Pinpoint the cell where the given text exists, returning its [X, Y] midpoint coordinate. 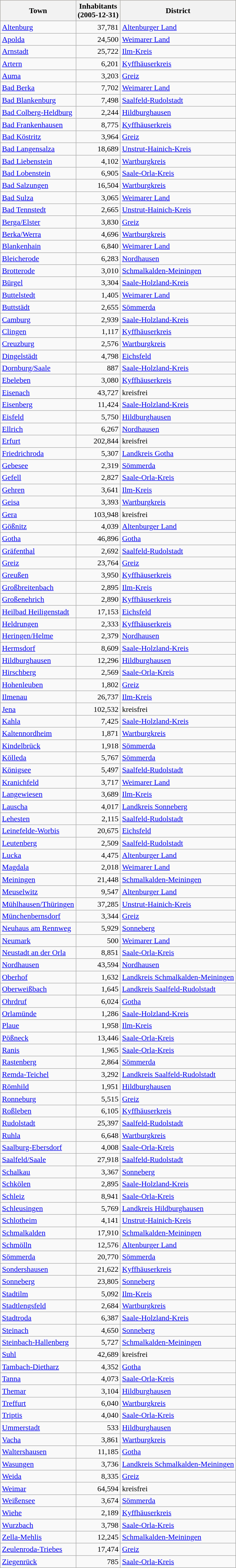
4,039 [98, 526]
3,830 [98, 222]
102,532 [98, 709]
785 [98, 1562]
1,958 [98, 1026]
Blankenhain [38, 246]
Plaue [38, 1026]
Großbreitenbach [38, 587]
3,344 [98, 916]
Eisenberg [38, 405]
Saalburg-Ebersdorf [38, 1148]
Auma [38, 76]
Weißensee [38, 1500]
Themar [38, 1391]
3,065 [98, 198]
Leinefelde-Worbis [38, 831]
21,622 [98, 1269]
Schleiz [38, 1196]
3,689 [98, 794]
Schleusingen [38, 1208]
Ruhla [38, 1135]
Ebeleben [38, 380]
Orlamünde [38, 1014]
Sondershausen [38, 1269]
Bad Sulza [38, 198]
103,948 [98, 514]
3,964 [98, 137]
43,727 [98, 393]
Steinbach-Hallenberg [38, 1342]
Schlotheim [38, 1221]
Erfurt [38, 441]
6,201 [98, 64]
2,244 [98, 112]
1,286 [98, 1014]
1,871 [98, 733]
3,674 [98, 1500]
2,665 [98, 210]
13,446 [98, 1038]
4,475 [98, 855]
Friedrichroda [38, 453]
17,910 [98, 1233]
Ronneburg [38, 1099]
3,861 [98, 1440]
Arnstadt [38, 52]
Weida [38, 1476]
Schkölen [38, 1184]
Berka/Werra [38, 234]
Altenburg [38, 27]
1,632 [98, 977]
Dornburg/Saale [38, 368]
Hermsdorf [38, 648]
Bad Tennstedt [38, 210]
Gera [38, 514]
Suhl [38, 1355]
18,689 [98, 149]
5,307 [98, 453]
7,498 [98, 100]
2,018 [98, 867]
6,905 [98, 173]
4,008 [98, 1148]
42,689 [98, 1355]
4,141 [98, 1221]
4,696 [98, 234]
Ilmenau [38, 697]
1,117 [98, 331]
Hohenleuben [38, 685]
3,104 [98, 1391]
12,245 [98, 1537]
Heringen/Helme [38, 636]
20,770 [98, 1257]
Schalkau [38, 1172]
2,692 [98, 551]
Bad Blankenburg [38, 100]
5,929 [98, 928]
Neuhaus am Rennweg [38, 928]
Königsee [38, 770]
Rudolstadt [38, 1123]
Ellrich [38, 429]
1,918 [98, 746]
23,805 [98, 1281]
Kölleda [38, 758]
500 [98, 940]
2,569 [98, 673]
8,941 [98, 1196]
7,425 [98, 721]
Kranichfeld [38, 782]
Zella-Mehlis [38, 1537]
20,675 [98, 831]
2,655 [98, 307]
64,594 [98, 1488]
26,737 [98, 697]
5,727 [98, 1342]
1,965 [98, 1050]
24,500 [98, 39]
Stadtroda [38, 1318]
Weimar [38, 1488]
16,504 [98, 186]
Schmalkalden [38, 1233]
Lauscha [38, 807]
Landkreis Sonneberg [178, 807]
Steinach [38, 1330]
533 [98, 1428]
Rastenberg [38, 1062]
6,387 [98, 1318]
Wasungen [38, 1464]
6,105 [98, 1111]
Clingen [38, 331]
Ohrdruf [38, 1001]
2,684 [98, 1306]
Treffurt [38, 1403]
Stadtlengsfeld [38, 1306]
6,024 [98, 1001]
Vacha [38, 1440]
Bad Salzungen [38, 186]
5,769 [98, 1208]
Artern [38, 64]
Buttstädt [38, 307]
3,798 [98, 1525]
12,576 [98, 1245]
3,010 [98, 271]
Bad Langensalza [38, 149]
202,844 [98, 441]
Pößneck [38, 1038]
2,509 [98, 843]
4,352 [98, 1367]
3,717 [98, 782]
5,767 [98, 758]
4,650 [98, 1330]
4,102 [98, 161]
Inhabitants (2005-12-31) [98, 11]
3,367 [98, 1172]
Kahla [38, 721]
Bad Colberg-Heldburg [38, 112]
District [178, 11]
Waltershausen [38, 1452]
2,379 [98, 636]
Apolda [38, 39]
Zeulenroda-Triebes [38, 1549]
17,474 [98, 1549]
17,153 [98, 612]
1,405 [98, 295]
Saalfeld/Saale [38, 1160]
3,736 [98, 1464]
5,515 [98, 1099]
1,951 [98, 1086]
Landkreis Hildburghausen [178, 1208]
12,296 [98, 660]
Camburg [38, 319]
Bad Berka [38, 88]
8,335 [98, 1476]
2,576 [98, 344]
6,840 [98, 246]
2,827 [98, 478]
3,080 [98, 380]
4,798 [98, 356]
Hirschberg [38, 673]
Roßleben [38, 1111]
9,547 [98, 892]
1,645 [98, 989]
2,319 [98, 466]
Remda-Teichel [38, 1074]
3,203 [98, 76]
Kaltennordheim [38, 733]
46,896 [98, 538]
4,017 [98, 807]
Brotterode [38, 271]
4,040 [98, 1415]
Tanna [38, 1379]
Greußen [38, 575]
Bad Lobenstein [38, 173]
2,115 [98, 819]
5,497 [98, 770]
Langewiesen [38, 794]
Mühlhausen/Thüringen [38, 904]
Bad Liebenstein [38, 161]
Ziegenrück [38, 1562]
Bleicherode [38, 259]
2,333 [98, 624]
11,185 [98, 1452]
6,040 [98, 1403]
Magdala [38, 867]
7,702 [98, 88]
5,750 [98, 417]
Oberhof [38, 977]
Lucka [38, 855]
43,594 [98, 965]
27,918 [98, 1160]
Bürgel [38, 283]
2,890 [98, 600]
Heldrungen [38, 624]
8,609 [98, 648]
37,285 [98, 904]
Buttelstedt [38, 295]
Kindelbrück [38, 746]
25,722 [98, 52]
3,393 [98, 502]
Gebesee [38, 466]
8,775 [98, 124]
2,864 [98, 1062]
Berga/Elster [38, 222]
Meiningen [38, 880]
Lehesten [38, 819]
25,397 [98, 1123]
Leutenberg [38, 843]
6,283 [98, 259]
21,448 [98, 880]
Dingelstädt [38, 356]
Gößnitz [38, 526]
Landkreis Gotha [178, 453]
Römhild [38, 1086]
Bad Köstritz [38, 137]
Münchenbernsdorf [38, 916]
Jena [38, 709]
Gehren [38, 490]
Gefell [38, 478]
Town [38, 11]
3,641 [98, 490]
3,292 [98, 1074]
6,267 [98, 429]
11,424 [98, 405]
Creuzburg [38, 344]
Eisenach [38, 393]
3,304 [98, 283]
Oberweißbach [38, 989]
6,648 [98, 1135]
Stadtilm [38, 1293]
Neustadt an der Orla [38, 953]
Ummerstadt [38, 1428]
1,802 [98, 685]
Großenehrich [38, 600]
Gräfenthal [38, 551]
Ranis [38, 1050]
2,189 [98, 1513]
Heilbad Heiligenstadt [38, 612]
Bad Frankenhausen [38, 124]
Triptis [38, 1415]
3,950 [98, 575]
Wiehe [38, 1513]
5,092 [98, 1293]
Tambach-Dietharz [38, 1367]
4,073 [98, 1379]
8,851 [98, 953]
Neumark [38, 940]
887 [98, 368]
Meuselwitz [38, 892]
Eisfeld [38, 417]
2,939 [98, 319]
Geisa [38, 502]
Schmölln [38, 1245]
Wurzbach [38, 1525]
37,781 [98, 27]
23,764 [98, 563]
